Pinpoint the cell where the given text exists, returning its [x, y] midpoint coordinate. 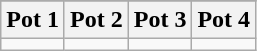
Pot 2 [96, 20]
Pot 3 [160, 20]
Pot 1 [33, 20]
Pot 4 [224, 20]
